Detect which cell encompasses the target text, then output its [X, Y] center coordinate. 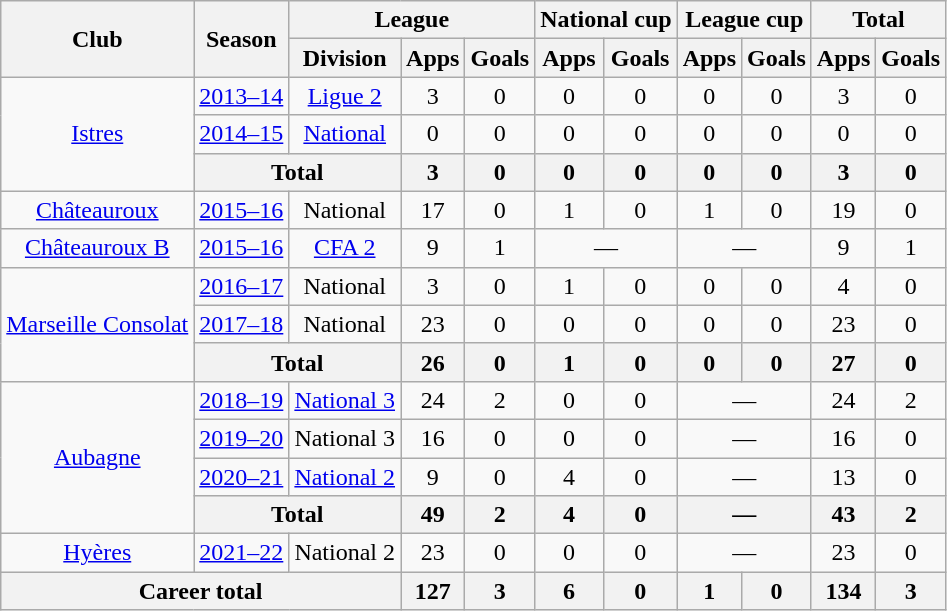
Club [98, 39]
National cup [606, 20]
Châteauroux [98, 210]
Ligue 2 [345, 96]
2016–17 [242, 286]
Marseille Consolat [98, 324]
2017–18 [242, 324]
19 [843, 210]
CFA 2 [345, 248]
49 [433, 515]
43 [843, 515]
26 [433, 362]
League cup [744, 20]
Istres [98, 134]
2019–20 [242, 438]
2013–14 [242, 96]
League [412, 20]
Division [345, 58]
17 [433, 210]
Career total [201, 591]
6 [569, 591]
2018–19 [242, 400]
Aubagne [98, 457]
27 [843, 362]
Hyères [98, 553]
Châteauroux B [98, 248]
13 [843, 477]
2020–21 [242, 477]
2014–15 [242, 134]
134 [843, 591]
127 [433, 591]
2021–22 [242, 553]
Season [242, 39]
